Capture the cell that displays the provided text and extract its (X, Y) central coordinate. 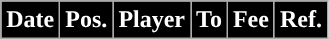
Fee (250, 20)
Player (152, 20)
Pos. (86, 20)
Date (30, 20)
Ref. (300, 20)
To (210, 20)
